Detect which cell encompasses the target text, then output its [x, y] center coordinate. 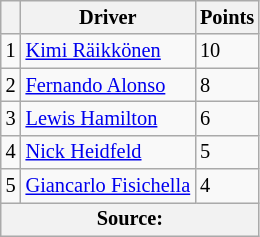
6 [227, 118]
8 [227, 85]
Driver [108, 17]
2 [11, 85]
Source: [130, 219]
10 [227, 51]
Lewis Hamilton [108, 118]
Giancarlo Fisichella [108, 186]
1 [11, 51]
Nick Heidfeld [108, 152]
Points [227, 17]
3 [11, 118]
Kimi Räikkönen [108, 51]
Fernando Alonso [108, 85]
